From the cell containing the given text, extract its center point as [x, y] coordinate. 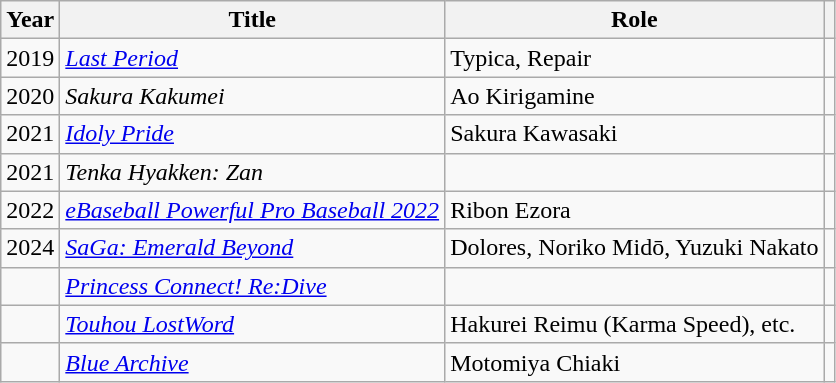
Typica, Repair [634, 58]
Title [252, 20]
Princess Connect! Re:Dive [252, 286]
2019 [30, 58]
Sakura Kawasaki [634, 134]
Last Period [252, 58]
Idoly Pride [252, 134]
Touhou LostWord [252, 324]
Sakura Kakumei [252, 96]
Year [30, 20]
2024 [30, 248]
Hakurei Reimu (Karma Speed), etc. [634, 324]
Motomiya Chiaki [634, 362]
Role [634, 20]
Dolores, Noriko Midō, Yuzuki Nakato [634, 248]
Ao Kirigamine [634, 96]
Ribon Ezora [634, 210]
2022 [30, 210]
SaGa: Emerald Beyond [252, 248]
2020 [30, 96]
eBaseball Powerful Pro Baseball 2022 [252, 210]
Blue Archive [252, 362]
Tenka Hyakken: Zan [252, 172]
